Locate the cell with the specified text and output its [x, y] center coordinate. 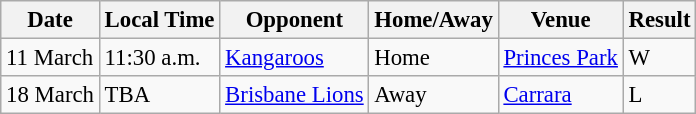
Date [50, 20]
Local Time [160, 20]
Princes Park [560, 58]
Carrara [560, 95]
Result [660, 20]
Home/Away [434, 20]
Brisbane Lions [294, 95]
Opponent [294, 20]
L [660, 95]
W [660, 58]
Away [434, 95]
11:30 a.m. [160, 58]
11 March [50, 58]
TBA [160, 95]
18 March [50, 95]
Venue [560, 20]
Kangaroos [294, 58]
Home [434, 58]
